Detect which cell encompasses the target text, then output its (x, y) center coordinate. 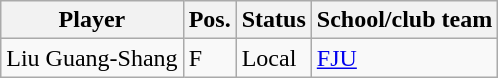
Status (274, 20)
Liu Guang-Shang (92, 58)
FJU (404, 58)
F (210, 58)
Player (92, 20)
Pos. (210, 20)
Local (274, 58)
School/club team (404, 20)
